Provide the [X, Y] coordinate of the cell's center where the given text is located.  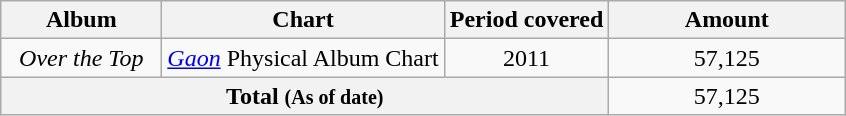
Album [82, 20]
2011 [526, 58]
Gaon Physical Album Chart [303, 58]
Total (As of date) [305, 96]
Amount [727, 20]
Over the Top [82, 58]
Chart [303, 20]
Period covered [526, 20]
